Search for the cell housing the specified text and yield its (X, Y) center coordinate. 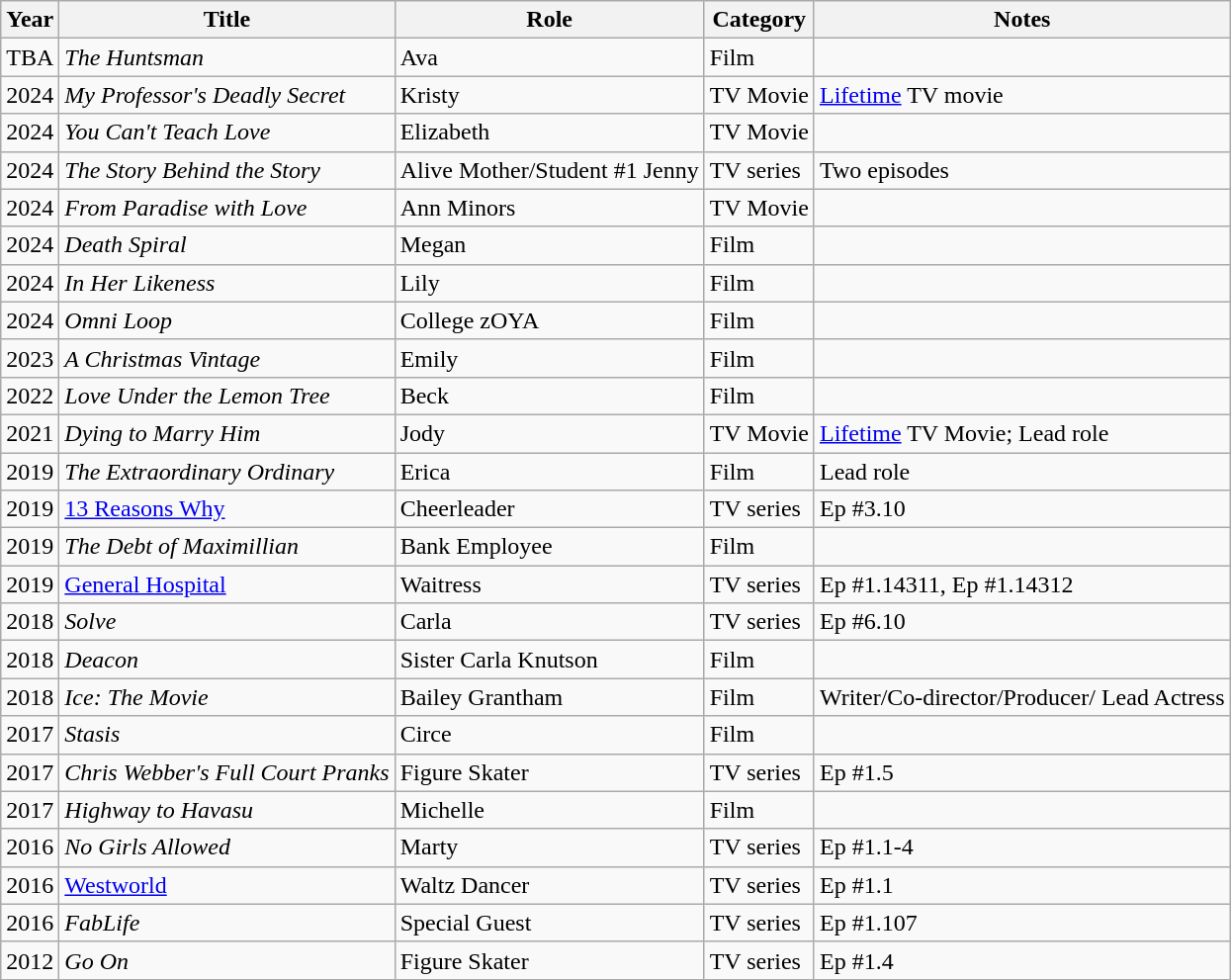
Bailey Grantham (550, 697)
Chris Webber's Full Court Pranks (227, 772)
Lifetime TV Movie; Lead role (1022, 433)
Ice: The Movie (227, 697)
FabLife (227, 923)
Omni Loop (227, 320)
Special Guest (550, 923)
Go On (227, 960)
Emily (550, 358)
Beck (550, 396)
Year (30, 20)
Westworld (227, 885)
2023 (30, 358)
Waitress (550, 584)
Ep #1.1 (1022, 885)
2012 (30, 960)
2021 (30, 433)
Ep #1.5 (1022, 772)
Cheerleader (550, 509)
Ep #1.4 (1022, 960)
Dying to Marry Him (227, 433)
Death Spiral (227, 245)
A Christmas Vintage (227, 358)
Ava (550, 57)
The Debt of Maximillian (227, 547)
Ep #1.14311, Ep #1.14312 (1022, 584)
Kristy (550, 95)
General Hospital (227, 584)
Category (759, 20)
Role (550, 20)
Ep #3.10 (1022, 509)
Erica (550, 472)
Circe (550, 735)
Alive Mother/Student #1 Jenny (550, 170)
Ep #6.10 (1022, 622)
2022 (30, 396)
Elizabeth (550, 133)
Writer/Co-director/Producer/ Lead Actress (1022, 697)
From Paradise with Love (227, 208)
Marty (550, 847)
Waltz Dancer (550, 885)
Ep #1.1-4 (1022, 847)
Sister Carla Knutson (550, 660)
Solve (227, 622)
TBA (30, 57)
Notes (1022, 20)
Lily (550, 283)
The Huntsman (227, 57)
Lead role (1022, 472)
Ann Minors (550, 208)
Stasis (227, 735)
No Girls Allowed (227, 847)
In Her Likeness (227, 283)
The Extraordinary Ordinary (227, 472)
Title (227, 20)
Highway to Havasu (227, 810)
Carla (550, 622)
Two episodes (1022, 170)
Megan (550, 245)
Ep #1.107 (1022, 923)
College zOYA (550, 320)
You Can't Teach Love (227, 133)
Michelle (550, 810)
Love Under the Lemon Tree (227, 396)
Deacon (227, 660)
Jody (550, 433)
Bank Employee (550, 547)
My Professor's Deadly Secret (227, 95)
Lifetime TV movie (1022, 95)
13 Reasons Why (227, 509)
The Story Behind the Story (227, 170)
